Determine the (X, Y) coordinate at the center of the cell enclosing the given text.  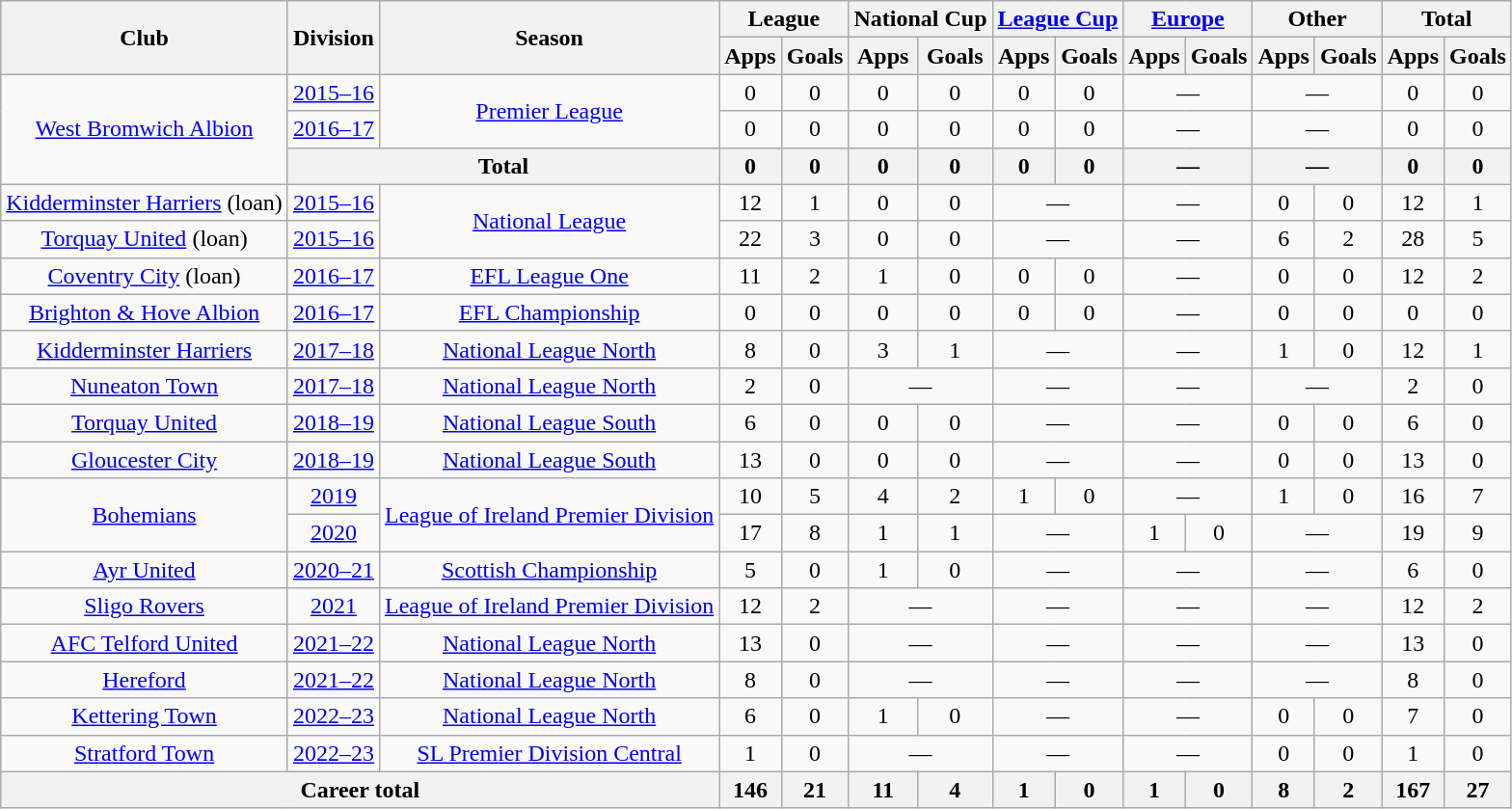
EFL League One (549, 276)
2020 (334, 533)
Premier League (549, 111)
28 (1413, 239)
2021 (334, 607)
Ayr United (145, 570)
Coventry City (loan) (145, 276)
21 (815, 790)
Bohemians (145, 515)
League Cup (1058, 19)
Kidderminster Harriers (145, 349)
Stratford Town (145, 753)
SL Premier Division Central (549, 753)
Hereford (145, 680)
19 (1413, 533)
Kettering Town (145, 716)
Career total (361, 790)
Torquay United (loan) (145, 239)
167 (1413, 790)
Division (334, 38)
West Bromwich Albion (145, 129)
17 (750, 533)
Gloucester City (145, 460)
146 (750, 790)
Sligo Rovers (145, 607)
Kidderminster Harriers (loan) (145, 202)
Club (145, 38)
22 (750, 239)
9 (1478, 533)
Brighton & Hove Albion (145, 312)
National Cup (920, 19)
27 (1478, 790)
Nuneaton Town (145, 386)
2020–21 (334, 570)
League (784, 19)
National League (549, 221)
16 (1413, 497)
Torquay United (145, 422)
10 (750, 497)
AFC Telford United (145, 643)
EFL Championship (549, 312)
2019 (334, 497)
Season (549, 38)
Scottish Championship (549, 570)
Other (1317, 19)
Europe (1188, 19)
